Output the [x, y] coordinate of the center of the cell containing the given text.  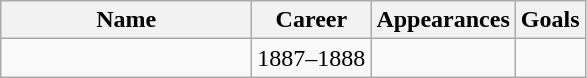
1887–1888 [312, 58]
Appearances [443, 20]
Goals [550, 20]
Name [126, 20]
Career [312, 20]
